From the cell containing the given text, extract its center point as [x, y] coordinate. 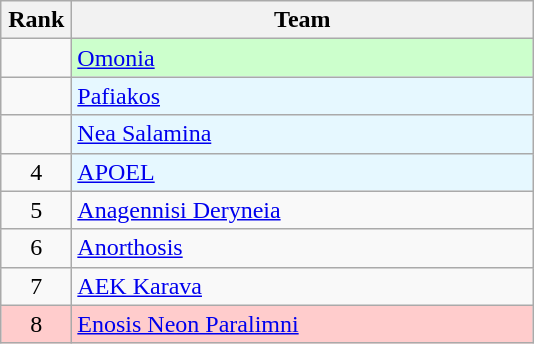
AEK Karava [302, 286]
Rank [36, 20]
Anagennisi Deryneia [302, 210]
Pafiakos [302, 96]
7 [36, 286]
6 [36, 248]
Nea Salamina [302, 134]
8 [36, 324]
APOEL [302, 172]
Omonia [302, 58]
Anorthosis [302, 248]
5 [36, 210]
Team [302, 20]
4 [36, 172]
Enosis Neon Paralimni [302, 324]
